Detect which cell encompasses the target text, then output its (x, y) center coordinate. 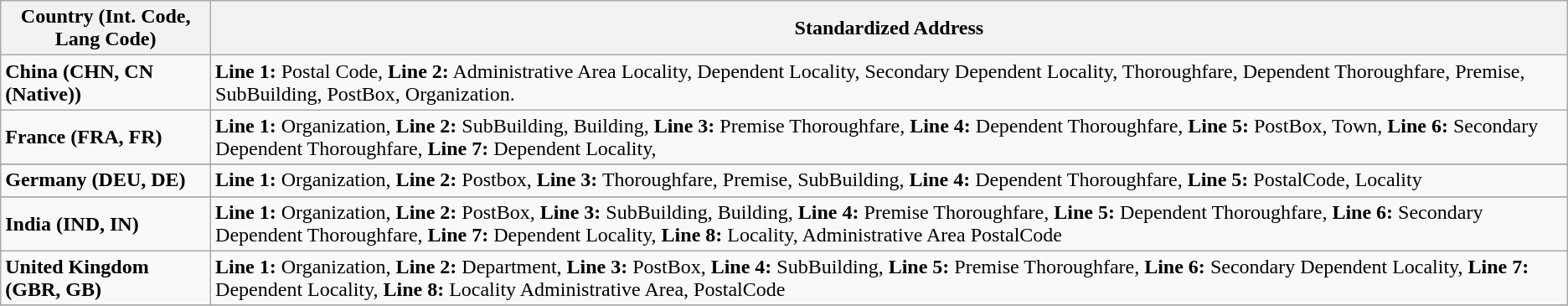
France (FRA, FR) (106, 137)
United Kingdom (GBR, GB) (106, 278)
Country (Int. Code, Lang Code) (106, 29)
India (IND, IN) (106, 223)
Line 1: Organization, Line 2: Postbox, Line 3: Thoroughfare, Premise, SubBuilding, Line 4: Dependent Thoroughfare, Line 5: PostalCode, Locality (890, 180)
Standardized Address (890, 29)
China (CHN, CN (Native)) (106, 82)
Germany (DEU, DE) (106, 180)
